Pinpoint the cell where the given text exists, returning its [X, Y] midpoint coordinate. 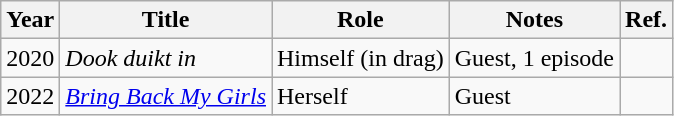
2020 [30, 58]
Ref. [646, 20]
Role [361, 20]
Guest [534, 96]
Notes [534, 20]
Himself (in drag) [361, 58]
Dook duikt in [166, 58]
Guest, 1 episode [534, 58]
Year [30, 20]
Herself [361, 96]
Bring Back My Girls [166, 96]
2022 [30, 96]
Title [166, 20]
